Detect which cell encompasses the target text, then output its (x, y) center coordinate. 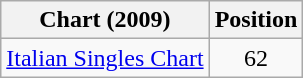
Position (256, 20)
Italian Singles Chart (105, 58)
Chart (2009) (105, 20)
62 (256, 58)
